Return [X, Y] of the center of cell containing provided text 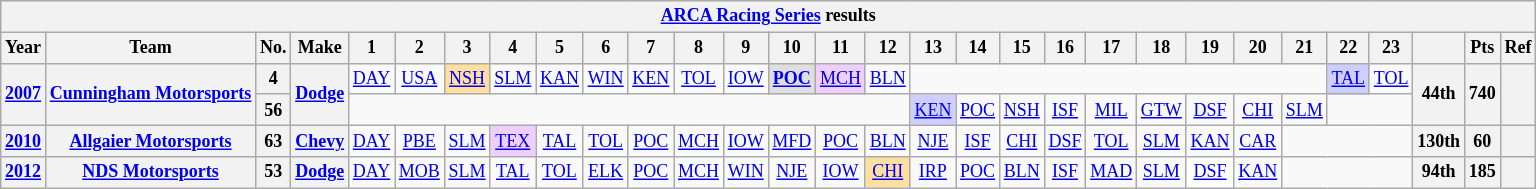
5 [560, 48]
ARCA Racing Series results [768, 16]
56 [274, 110]
No. [274, 48]
16 [1065, 48]
MIL [1112, 110]
94th [1439, 172]
44th [1439, 94]
185 [1482, 172]
23 [1390, 48]
Cunningham Motorsports [150, 94]
7 [651, 48]
ELK [606, 172]
NDS Motorsports [150, 172]
53 [274, 172]
14 [978, 48]
Year [24, 48]
Chevy [320, 140]
8 [699, 48]
Team [150, 48]
CAR [1258, 140]
6 [606, 48]
USA [420, 78]
3 [467, 48]
19 [1210, 48]
15 [1022, 48]
17 [1112, 48]
22 [1348, 48]
10 [792, 48]
9 [746, 48]
21 [1305, 48]
2010 [24, 140]
11 [841, 48]
GTW [1162, 110]
PBE [420, 140]
MFD [792, 140]
MOB [420, 172]
13 [933, 48]
IRP [933, 172]
2012 [24, 172]
2007 [24, 94]
130th [1439, 140]
18 [1162, 48]
Ref [1518, 48]
740 [1482, 94]
12 [888, 48]
63 [274, 140]
TEX [513, 140]
60 [1482, 140]
20 [1258, 48]
Make [320, 48]
2 [420, 48]
MAD [1112, 172]
1 [371, 48]
Pts [1482, 48]
Allgaier Motorsports [150, 140]
